Pinpoint the cell where the given text exists, returning its (x, y) midpoint coordinate. 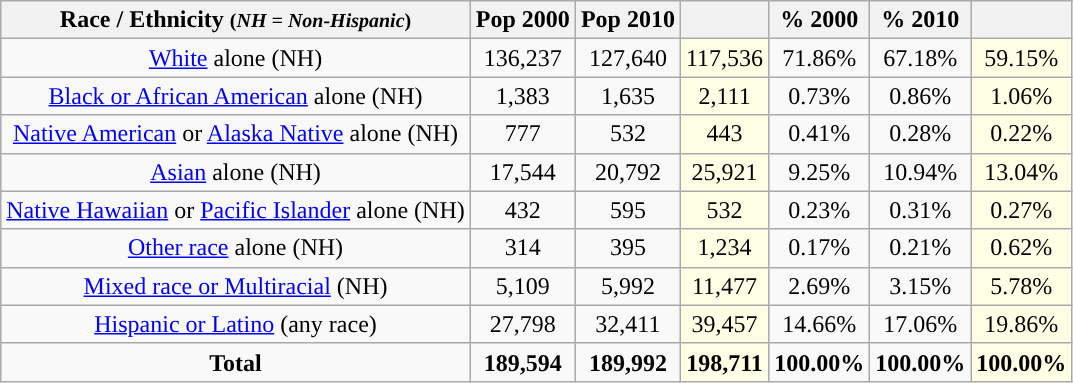
0.28% (920, 134)
0.86% (920, 96)
% 2000 (820, 20)
9.25% (820, 172)
189,594 (522, 362)
11,477 (724, 286)
1.06% (1022, 96)
Pop 2010 (628, 20)
1,635 (628, 96)
Total (236, 362)
0.41% (820, 134)
32,411 (628, 324)
17.06% (920, 324)
Black or African American alone (NH) (236, 96)
117,536 (724, 58)
19.86% (1022, 324)
5.78% (1022, 286)
432 (522, 210)
0.31% (920, 210)
Race / Ethnicity (NH = Non-Hispanic) (236, 20)
2.69% (820, 286)
17,544 (522, 172)
Hispanic or Latino (any race) (236, 324)
59.15% (1022, 58)
136,237 (522, 58)
0.73% (820, 96)
White alone (NH) (236, 58)
5,992 (628, 286)
71.86% (820, 58)
10.94% (920, 172)
14.66% (820, 324)
595 (628, 210)
Asian alone (NH) (236, 172)
Other race alone (NH) (236, 248)
20,792 (628, 172)
3.15% (920, 286)
67.18% (920, 58)
1,234 (724, 248)
1,383 (522, 96)
0.23% (820, 210)
443 (724, 134)
777 (522, 134)
0.22% (1022, 134)
127,640 (628, 58)
Native Hawaiian or Pacific Islander alone (NH) (236, 210)
39,457 (724, 324)
314 (522, 248)
% 2010 (920, 20)
27,798 (522, 324)
5,109 (522, 286)
0.62% (1022, 248)
189,992 (628, 362)
0.17% (820, 248)
2,111 (724, 96)
395 (628, 248)
25,921 (724, 172)
0.21% (920, 248)
Mixed race or Multiracial (NH) (236, 286)
13.04% (1022, 172)
Pop 2000 (522, 20)
0.27% (1022, 210)
198,711 (724, 362)
Native American or Alaska Native alone (NH) (236, 134)
